Return the (X, Y) coordinate for the center point of the cell that contains the specified text.  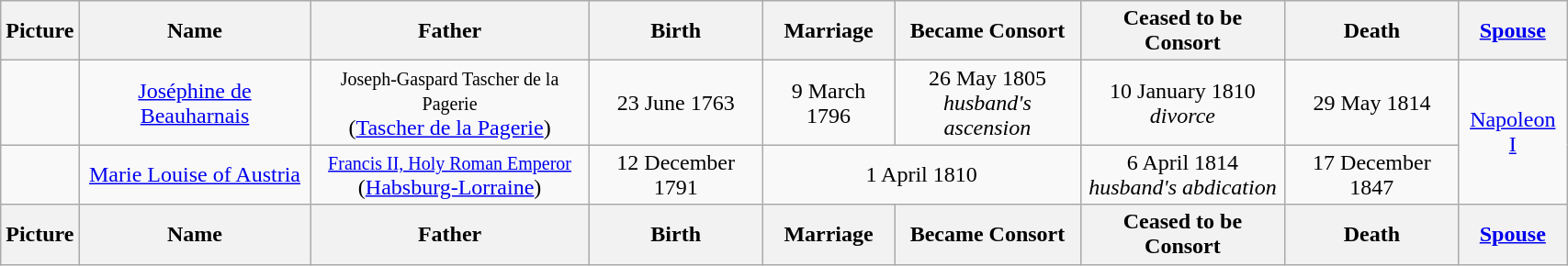
26 May 1805husband's ascension (987, 103)
Joseph-Gaspard Tascher de la Pagerie(Tascher de la Pagerie) (450, 103)
9 March 1796 (829, 103)
Marie Louise of Austria (195, 174)
17 December 1847 (1372, 174)
6 April 1814husband's abdication (1183, 174)
1 April 1810 (921, 174)
Francis II, Holy Roman Emperor(Habsburg-Lorraine) (450, 174)
29 May 1814 (1372, 103)
10 January 1810divorce (1183, 103)
Joséphine de Beauharnais (195, 103)
12 December 1791 (676, 174)
Napoleon I (1513, 132)
23 June 1763 (676, 103)
